Capture the cell that displays the provided text and extract its (x, y) central coordinate. 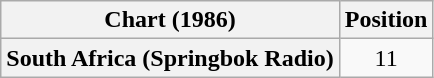
Chart (1986) (170, 20)
11 (386, 58)
South Africa (Springbok Radio) (170, 58)
Position (386, 20)
